Identify which cell holds the provided text, then report its [x, y] central coordinate. 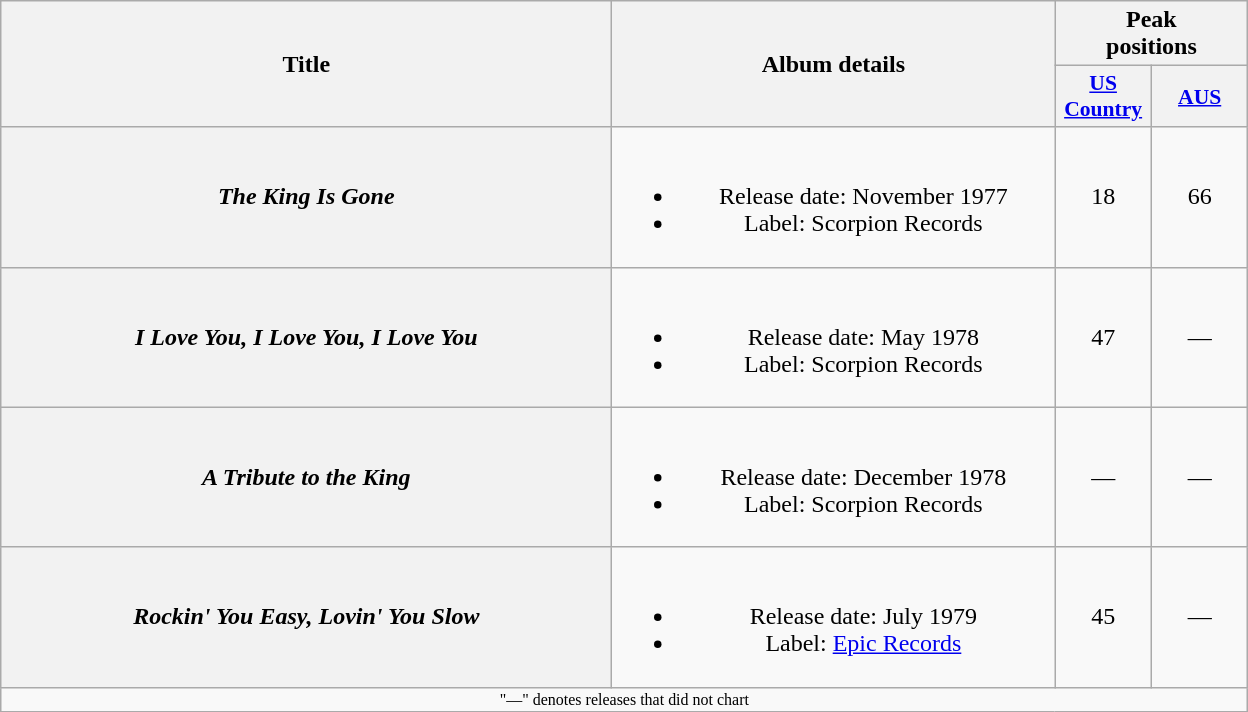
Release date: November 1977Label: Scorpion Records [834, 197]
AUS [1200, 96]
A Tribute to the King [306, 477]
I Love You, I Love You, I Love You [306, 337]
47 [1104, 337]
Peakpositions [1152, 34]
Album details [834, 64]
Title [306, 64]
Release date: May 1978Label: Scorpion Records [834, 337]
45 [1104, 617]
"—" denotes releases that did not chart [624, 699]
18 [1104, 197]
US Country [1104, 96]
Release date: December 1978Label: Scorpion Records [834, 477]
Rockin' You Easy, Lovin' You Slow [306, 617]
Release date: July 1979Label: Epic Records [834, 617]
The King Is Gone [306, 197]
66 [1200, 197]
